Search for the cell housing the specified text and yield its (x, y) center coordinate. 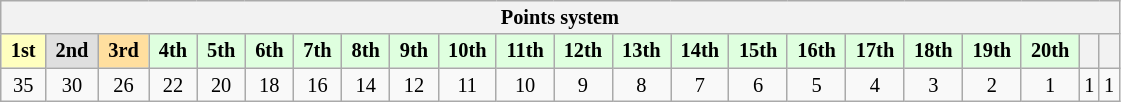
26 (123, 85)
14 (366, 85)
8th (366, 51)
4th (173, 51)
Points system (560, 17)
2 (992, 85)
20th (1050, 51)
11th (524, 51)
4 (875, 85)
7 (700, 85)
3 (933, 85)
18th (933, 51)
7th (317, 51)
14th (700, 51)
16th (816, 51)
5th (221, 51)
13th (641, 51)
16 (317, 85)
19th (992, 51)
12th (583, 51)
2nd (72, 51)
12 (414, 85)
15th (758, 51)
30 (72, 85)
17th (875, 51)
9 (583, 85)
3rd (123, 51)
18 (269, 85)
20 (221, 85)
11 (467, 85)
5 (816, 85)
9th (414, 51)
6 (758, 85)
10th (467, 51)
6th (269, 51)
22 (173, 85)
10 (524, 85)
35 (24, 85)
8 (641, 85)
1st (24, 51)
